Search for the cell housing the specified text and yield its [x, y] center coordinate. 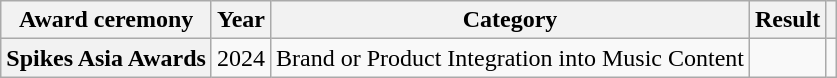
2024 [240, 58]
Category [510, 20]
Year [240, 20]
Result [787, 20]
Award ceremony [106, 20]
Spikes Asia Awards [106, 58]
Brand or Product Integration into Music Content [510, 58]
